Identify which cell holds the provided text, then report its (X, Y) central coordinate. 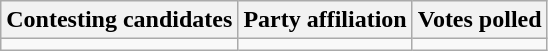
Party affiliation (325, 20)
Votes polled (480, 20)
Contesting candidates (120, 20)
